Return [X, Y] of the center of cell containing provided text 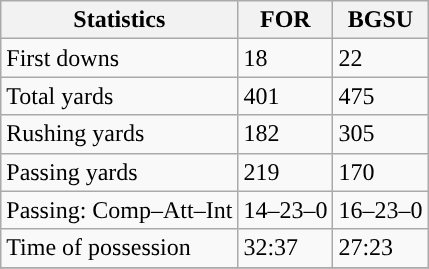
FOR [286, 20]
170 [380, 172]
Time of possession [120, 248]
16–23–0 [380, 210]
Statistics [120, 20]
401 [286, 96]
27:23 [380, 248]
Rushing yards [120, 134]
BGSU [380, 20]
Total yards [120, 96]
Passing: Comp–Att–Int [120, 210]
32:37 [286, 248]
475 [380, 96]
Passing yards [120, 172]
182 [286, 134]
First downs [120, 58]
219 [286, 172]
22 [380, 58]
305 [380, 134]
18 [286, 58]
14–23–0 [286, 210]
